Capture the cell that displays the provided text and extract its [x, y] central coordinate. 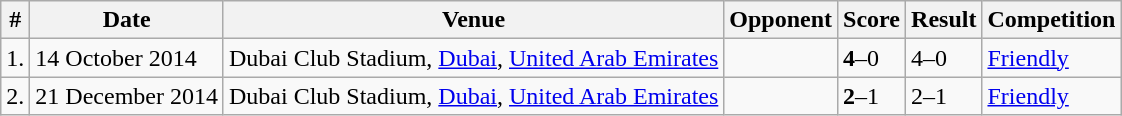
Venue [473, 20]
Date [127, 20]
Competition [1052, 20]
1. [16, 58]
Opponent [781, 20]
Score [872, 20]
# [16, 20]
Result [944, 20]
21 December 2014 [127, 96]
2. [16, 96]
14 October 2014 [127, 58]
